For the text-containing cell, return its midpoint in (x, y) coordinate format. 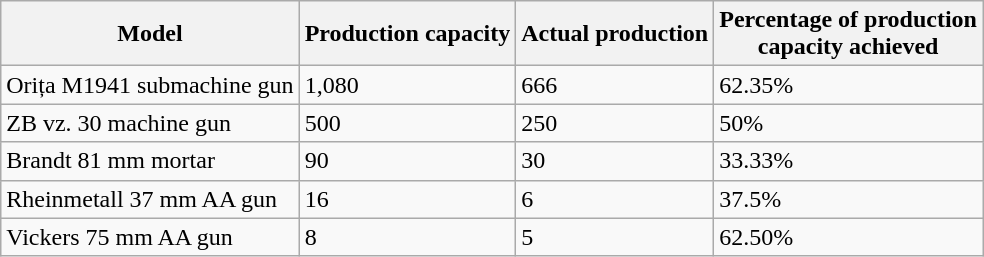
6 (615, 199)
37.5% (848, 199)
ZB vz. 30 machine gun (150, 123)
5 (615, 237)
Actual production (615, 34)
250 (615, 123)
50% (848, 123)
30 (615, 161)
Percentage of productioncapacity achieved (848, 34)
Model (150, 34)
Brandt 81 mm mortar (150, 161)
Orița M1941 submachine gun (150, 85)
90 (408, 161)
62.35% (848, 85)
62.50% (848, 237)
Rheinmetall 37 mm AA gun (150, 199)
1,080 (408, 85)
16 (408, 199)
500 (408, 123)
Vickers 75 mm AA gun (150, 237)
666 (615, 85)
33.33% (848, 161)
8 (408, 237)
Production capacity (408, 34)
